Capture the cell that displays the provided text and extract its (x, y) central coordinate. 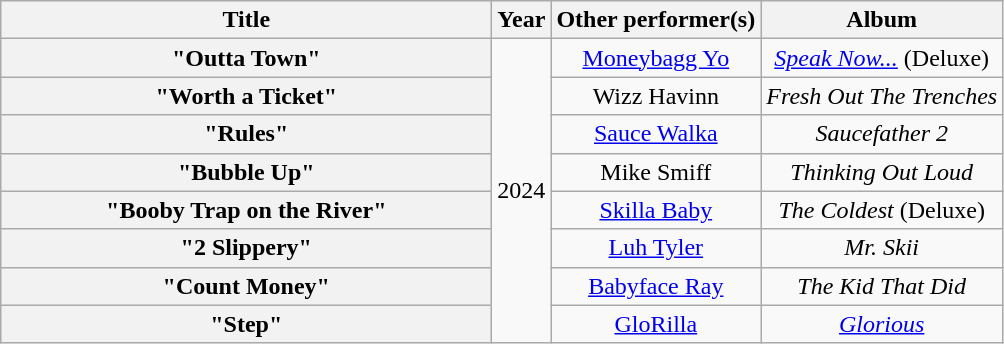
Mike Smiff (656, 172)
"2 Slippery" (246, 248)
GloRilla (656, 324)
"Outta Town" (246, 58)
"Step" (246, 324)
Luh Tyler (656, 248)
"Rules" (246, 134)
"Worth a Ticket" (246, 96)
The Kid That Did (882, 286)
Glorious (882, 324)
Thinking Out Loud (882, 172)
Babyface Ray (656, 286)
"Count Money" (246, 286)
Other performer(s) (656, 20)
Wizz Havinn (656, 96)
Skilla Baby (656, 210)
Sauce Walka (656, 134)
Moneybagg Yo (656, 58)
"Booby Trap on the River" (246, 210)
Year (522, 20)
Fresh Out The Trenches (882, 96)
Speak Now... (Deluxe) (882, 58)
The Coldest (Deluxe) (882, 210)
Title (246, 20)
2024 (522, 191)
"Bubble Up" (246, 172)
Album (882, 20)
Mr. Skii (882, 248)
Saucefather 2 (882, 134)
